Pinpoint the cell where the given text exists, returning its [X, Y] midpoint coordinate. 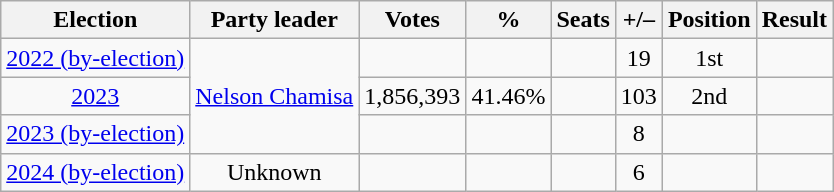
2nd [709, 96]
19 [638, 58]
2023 [96, 96]
6 [638, 172]
Unknown [274, 172]
Position [709, 20]
41.46% [508, 96]
Nelson Chamisa [274, 96]
2023 (by-election) [96, 134]
1,856,393 [412, 96]
2022 (by-election) [96, 58]
Seats [583, 20]
Votes [412, 20]
% [508, 20]
103 [638, 96]
1st [709, 58]
Result [794, 20]
Election [96, 20]
2024 (by-election) [96, 172]
Party leader [274, 20]
+/– [638, 20]
8 [638, 134]
